For the text-containing cell, return its midpoint in [X, Y] coordinate format. 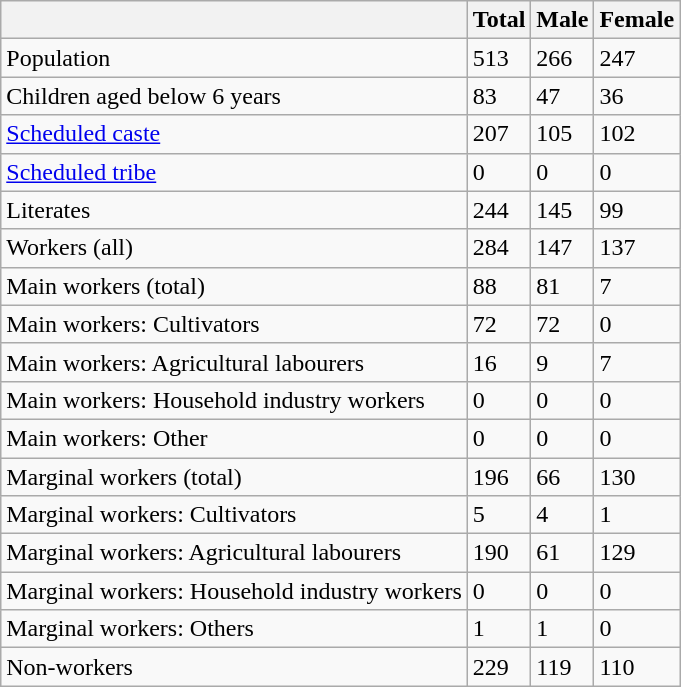
244 [499, 210]
Marginal workers: Cultivators [234, 515]
Workers (all) [234, 248]
129 [637, 553]
284 [499, 248]
Main workers: Cultivators [234, 324]
119 [562, 667]
Total [499, 20]
Female [637, 20]
Children aged below 6 years [234, 96]
4 [562, 515]
147 [562, 248]
145 [562, 210]
266 [562, 58]
137 [637, 248]
110 [637, 667]
247 [637, 58]
5 [499, 515]
Main workers: Other [234, 438]
83 [499, 96]
81 [562, 286]
102 [637, 134]
Scheduled caste [234, 134]
Main workers: Household industry workers [234, 400]
99 [637, 210]
229 [499, 667]
Literates [234, 210]
Male [562, 20]
190 [499, 553]
105 [562, 134]
Marginal workers: Agricultural labourers [234, 553]
88 [499, 286]
196 [499, 477]
36 [637, 96]
Population [234, 58]
Marginal workers: Household industry workers [234, 591]
66 [562, 477]
47 [562, 96]
61 [562, 553]
Main workers (total) [234, 286]
130 [637, 477]
Marginal workers: Others [234, 629]
207 [499, 134]
9 [562, 362]
Main workers: Agricultural labourers [234, 362]
Scheduled tribe [234, 172]
513 [499, 58]
16 [499, 362]
Marginal workers (total) [234, 477]
Non-workers [234, 667]
